Return [x, y] of the center of cell containing provided text 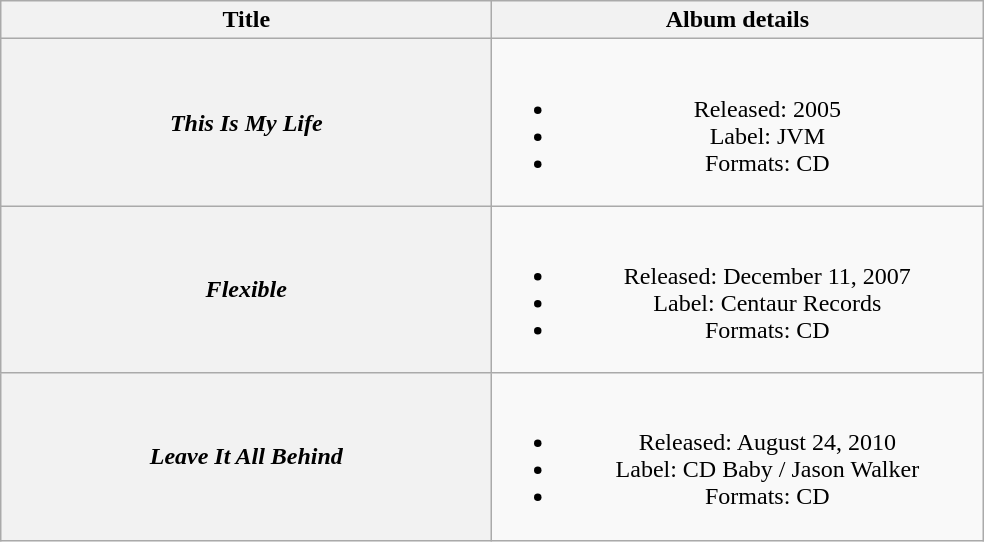
Released: 2005Label: JVMFormats: CD [738, 122]
Album details [738, 20]
Released: August 24, 2010Label: CD Baby / Jason WalkerFormats: CD [738, 456]
This Is My Life [246, 122]
Flexible [246, 290]
Title [246, 20]
Leave It All Behind [246, 456]
Released: December 11, 2007Label: Centaur RecordsFormats: CD [738, 290]
